Provide the [x, y] coordinate of the cell's center where the given text is located.  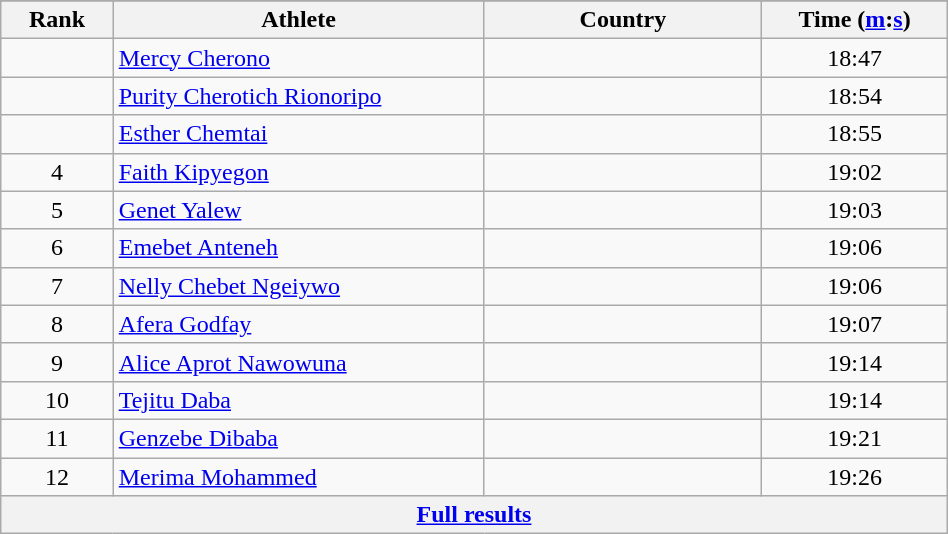
19:07 [854, 324]
Rank [57, 20]
Full results [474, 515]
Purity Cherotich Rionoripo [298, 96]
Alice Aprot Nawowuna [298, 362]
Emebet Anteneh [298, 248]
9 [57, 362]
Afera Godfay [298, 324]
Esther Chemtai [298, 134]
19:21 [854, 438]
19:26 [854, 477]
Genet Yalew [298, 210]
Athlete [298, 20]
18:55 [854, 134]
10 [57, 400]
19:02 [854, 172]
12 [57, 477]
Faith Kipyegon [298, 172]
11 [57, 438]
19:03 [854, 210]
Time (m:s) [854, 20]
Country [623, 20]
7 [57, 286]
Merima Mohammed [298, 477]
18:47 [854, 58]
Mercy Cherono [298, 58]
Tejitu Daba [298, 400]
18:54 [854, 96]
Genzebe Dibaba [298, 438]
8 [57, 324]
4 [57, 172]
6 [57, 248]
Nelly Chebet Ngeiywo [298, 286]
5 [57, 210]
